Find where the given text appears and provide that cell's center as [X, Y] coordinate. 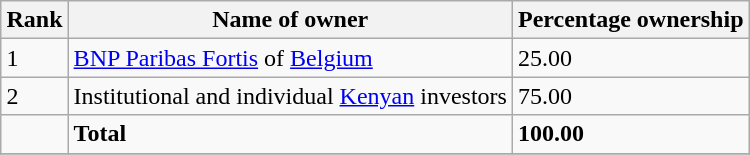
Percentage ownership [630, 20]
BNP Paribas Fortis of Belgium [290, 58]
Name of owner [290, 20]
1 [34, 58]
Institutional and individual Kenyan investors [290, 96]
2 [34, 96]
100.00 [630, 134]
Rank [34, 20]
Total [290, 134]
75.00 [630, 96]
25.00 [630, 58]
